Provide the [x, y] coordinate of the cell's center where the given text is located.  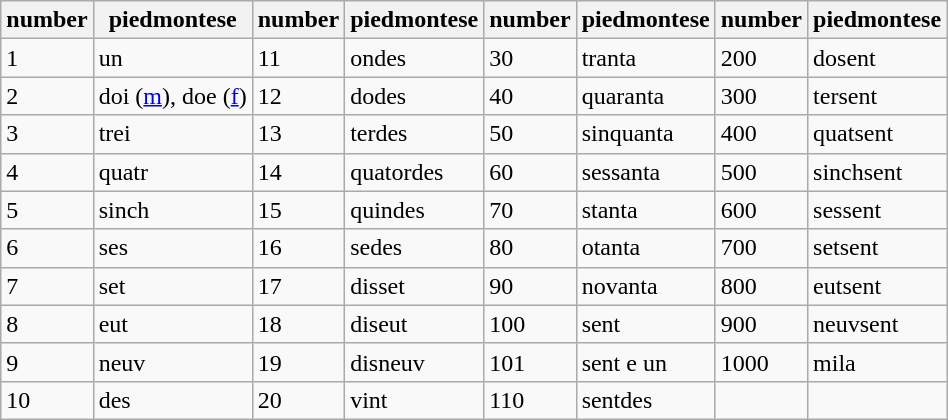
800 [761, 286]
110 [530, 400]
7 [47, 286]
diseut [414, 324]
quaranta [646, 96]
ses [172, 248]
quatsent [878, 134]
400 [761, 134]
sent [646, 324]
4 [47, 172]
disneuv [414, 362]
12 [298, 96]
17 [298, 286]
100 [530, 324]
un [172, 58]
eutsent [878, 286]
3 [47, 134]
set [172, 286]
dosent [878, 58]
90 [530, 286]
11 [298, 58]
1 [47, 58]
neuvsent [878, 324]
500 [761, 172]
sedes [414, 248]
sessent [878, 210]
doi (m), doe (f) [172, 96]
15 [298, 210]
10 [47, 400]
101 [530, 362]
sinchsent [878, 172]
vint [414, 400]
des [172, 400]
neuv [172, 362]
quatordes [414, 172]
80 [530, 248]
sent e un [646, 362]
disset [414, 286]
19 [298, 362]
tersent [878, 96]
700 [761, 248]
20 [298, 400]
900 [761, 324]
quatr [172, 172]
60 [530, 172]
sentdes [646, 400]
40 [530, 96]
sinch [172, 210]
tranta [646, 58]
16 [298, 248]
quindes [414, 210]
setsent [878, 248]
novanta [646, 286]
6 [47, 248]
2 [47, 96]
mila [878, 362]
200 [761, 58]
trei [172, 134]
sessanta [646, 172]
14 [298, 172]
70 [530, 210]
9 [47, 362]
ondes [414, 58]
13 [298, 134]
600 [761, 210]
18 [298, 324]
1000 [761, 362]
eut [172, 324]
50 [530, 134]
8 [47, 324]
sinquanta [646, 134]
otanta [646, 248]
dodes [414, 96]
300 [761, 96]
terdes [414, 134]
5 [47, 210]
30 [530, 58]
stanta [646, 210]
